Identify which cell holds the provided text, then report its [x, y] central coordinate. 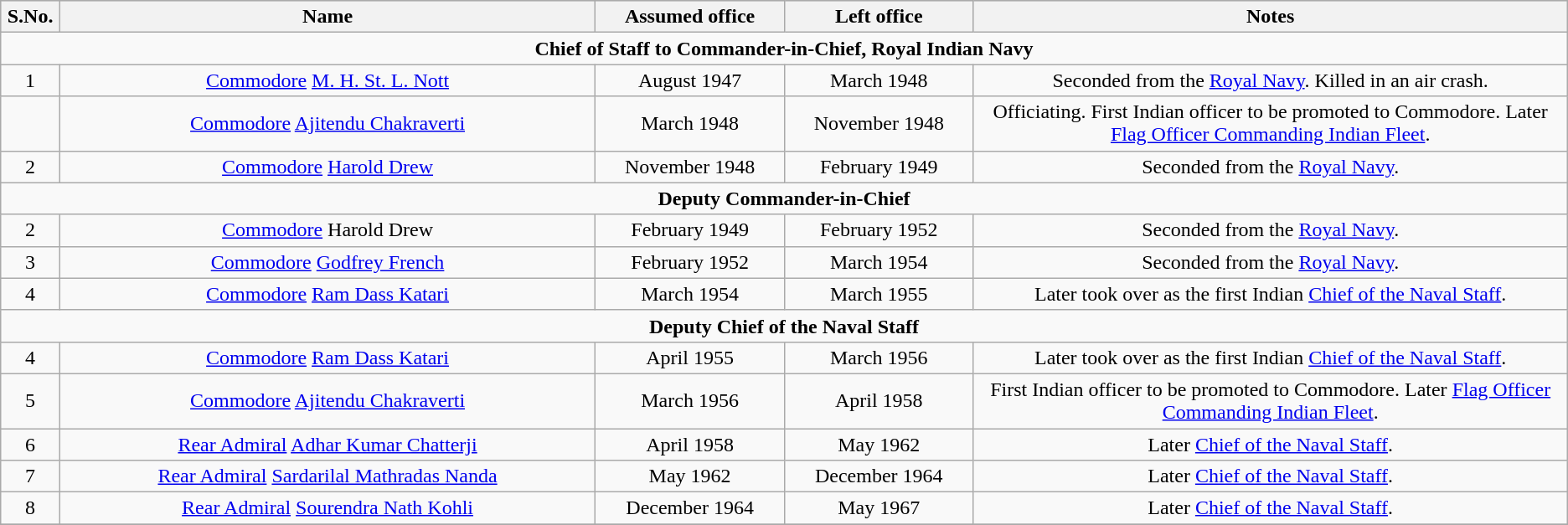
Left office [879, 17]
April 1955 [690, 358]
Rear Admiral Adhar Kumar Chatterji [327, 445]
Seconded from the Royal Navy. Killed in an air crash. [1270, 80]
S.No. [30, 17]
1 [30, 80]
8 [30, 508]
Assumed office [690, 17]
Notes [1270, 17]
Chief of Staff to Commander-in-Chief, Royal Indian Navy [784, 49]
August 1947 [690, 80]
Commodore M. H. St. L. Nott [327, 80]
Commodore Godfrey French [327, 262]
Deputy Chief of the Naval Staff [784, 326]
6 [30, 445]
Deputy Commander-in-Chief [784, 198]
7 [30, 476]
3 [30, 262]
Officiating. First Indian officer to be promoted to Commodore. Later Flag Officer Commanding Indian Fleet. [1270, 124]
5 [30, 400]
First Indian officer to be promoted to Commodore. Later Flag Officer Commanding Indian Fleet. [1270, 400]
Rear Admiral Sardarilal Mathradas Nanda [327, 476]
March 1955 [879, 294]
Rear Admiral Sourendra Nath Kohli [327, 508]
May 1967 [879, 508]
Name [327, 17]
